Locate the cell with the specified text and output its (x, y) center coordinate. 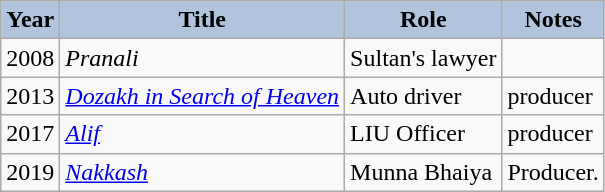
Sultan's lawyer (424, 58)
Title (202, 20)
Role (424, 20)
Nakkash (202, 172)
Pranali (202, 58)
Producer. (553, 172)
Year (30, 20)
Dozakh in Search of Heaven (202, 96)
Auto driver (424, 96)
2017 (30, 134)
Munna Bhaiya (424, 172)
2019 (30, 172)
Notes (553, 20)
2008 (30, 58)
2013 (30, 96)
LIU Officer (424, 134)
Alif (202, 134)
